Extract the [X, Y] coordinate from the center of the cell holding the provided text.  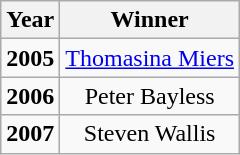
2005 [30, 58]
Year [30, 20]
2006 [30, 96]
Peter Bayless [150, 96]
Steven Wallis [150, 134]
Thomasina Miers [150, 58]
2007 [30, 134]
Winner [150, 20]
